Identify which cell holds the provided text, then report its [x, y] central coordinate. 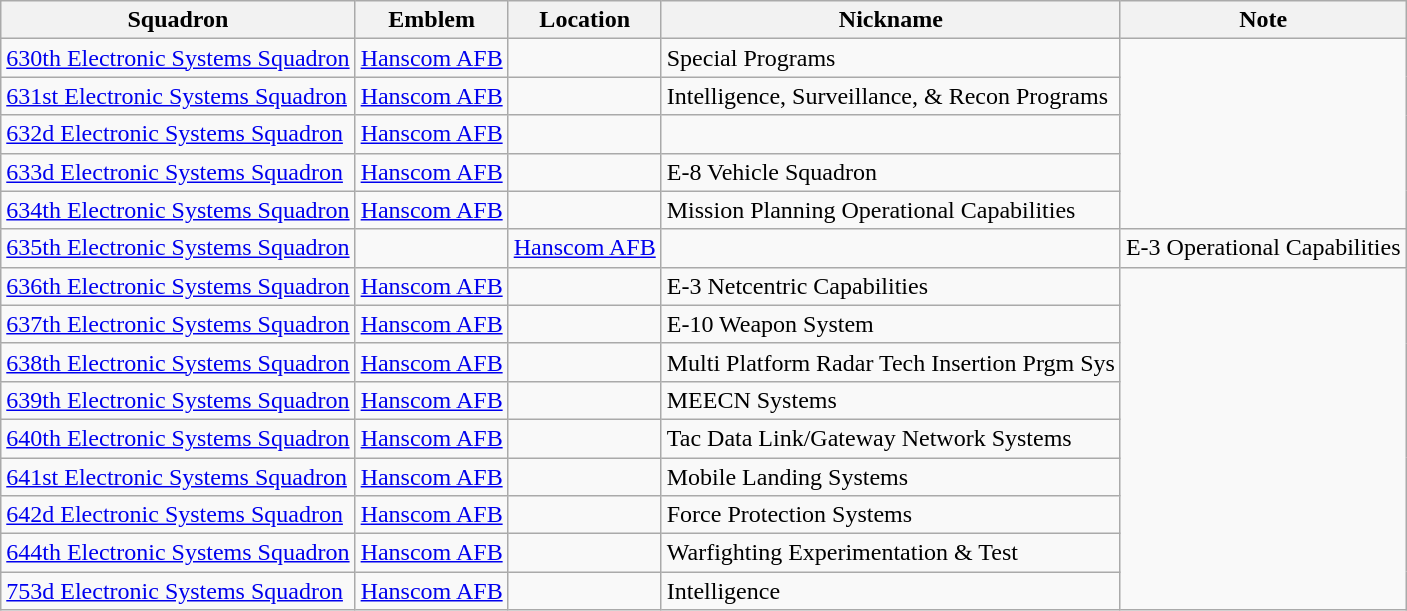
637th Electronic Systems Squadron [178, 324]
635th Electronic Systems Squadron [178, 248]
Multi Platform Radar Tech Insertion Prgm Sys [890, 362]
Intelligence [890, 591]
Warfighting Experimentation & Test [890, 553]
Nickname [890, 20]
632d Electronic Systems Squadron [178, 134]
Intelligence, Surveillance, & Recon Programs [890, 96]
E-3 Netcentric Capabilities [890, 286]
638th Electronic Systems Squadron [178, 362]
Tac Data Link/Gateway Network Systems [890, 438]
641st Electronic Systems Squadron [178, 477]
Note [1263, 20]
Location [584, 20]
Special Programs [890, 58]
644th Electronic Systems Squadron [178, 553]
634th Electronic Systems Squadron [178, 210]
640th Electronic Systems Squadron [178, 438]
Emblem [432, 20]
642d Electronic Systems Squadron [178, 515]
E-3 Operational Capabilities [1263, 248]
639th Electronic Systems Squadron [178, 400]
Mobile Landing Systems [890, 477]
Mission Planning Operational Capabilities [890, 210]
631st Electronic Systems Squadron [178, 96]
MEECN Systems [890, 400]
633d Electronic Systems Squadron [178, 172]
630th Electronic Systems Squadron [178, 58]
E-8 Vehicle Squadron [890, 172]
E-10 Weapon System [890, 324]
Squadron [178, 20]
Force Protection Systems [890, 515]
636th Electronic Systems Squadron [178, 286]
753d Electronic Systems Squadron [178, 591]
